Pinpoint the cell where the given text exists, returning its [X, Y] midpoint coordinate. 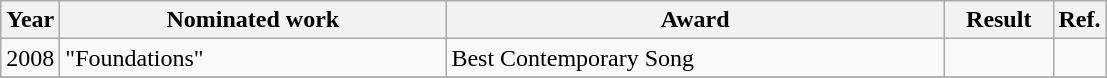
Award [696, 20]
Result [998, 20]
2008 [30, 58]
Nominated work [253, 20]
Ref. [1080, 20]
Year [30, 20]
"Foundations" [253, 58]
Best Contemporary Song [696, 58]
